Find where the given text appears and provide that cell's center as [x, y] coordinate. 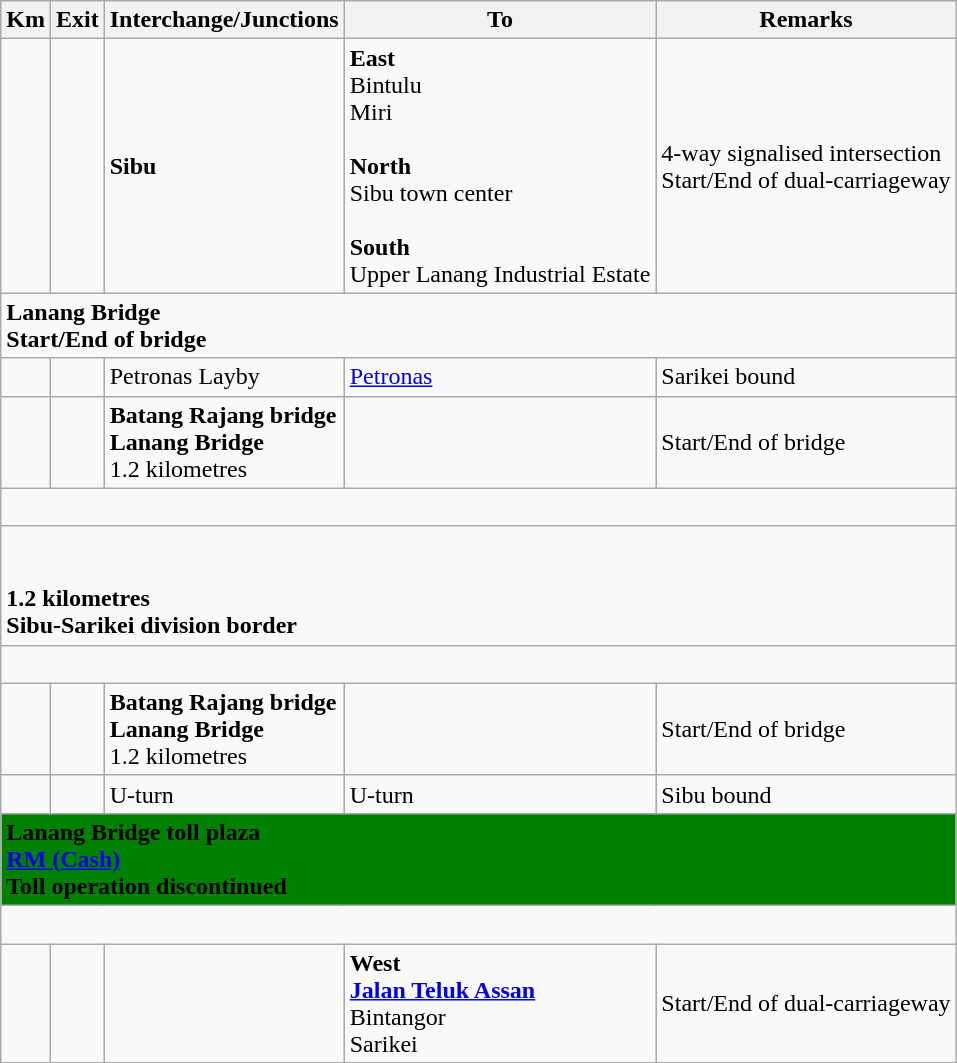
4-way signalised intersectionStart/End of dual-carriageway [806, 166]
Start/End of dual-carriageway [806, 1004]
To [500, 20]
Lanang BridgeStart/End of bridge [478, 326]
1.2 kilometresSibu-Sarikei division border [478, 586]
Petronas [500, 377]
Remarks [806, 20]
West Jalan Teluk AssanBintangorSarikei [500, 1004]
Sibu bound [806, 794]
East Bintulu MiriNorthSibu town centerSouthUpper Lanang Industrial Estate [500, 166]
Sibu [224, 166]
Km [26, 20]
Interchange/Junctions [224, 20]
Petronas Layby [224, 377]
Exit [77, 20]
Lanang Bridge toll plazaRM (Cash)Toll operation discontinued [478, 859]
Sarikei bound [806, 377]
